Locate the cell with the specified text and output its (x, y) center coordinate. 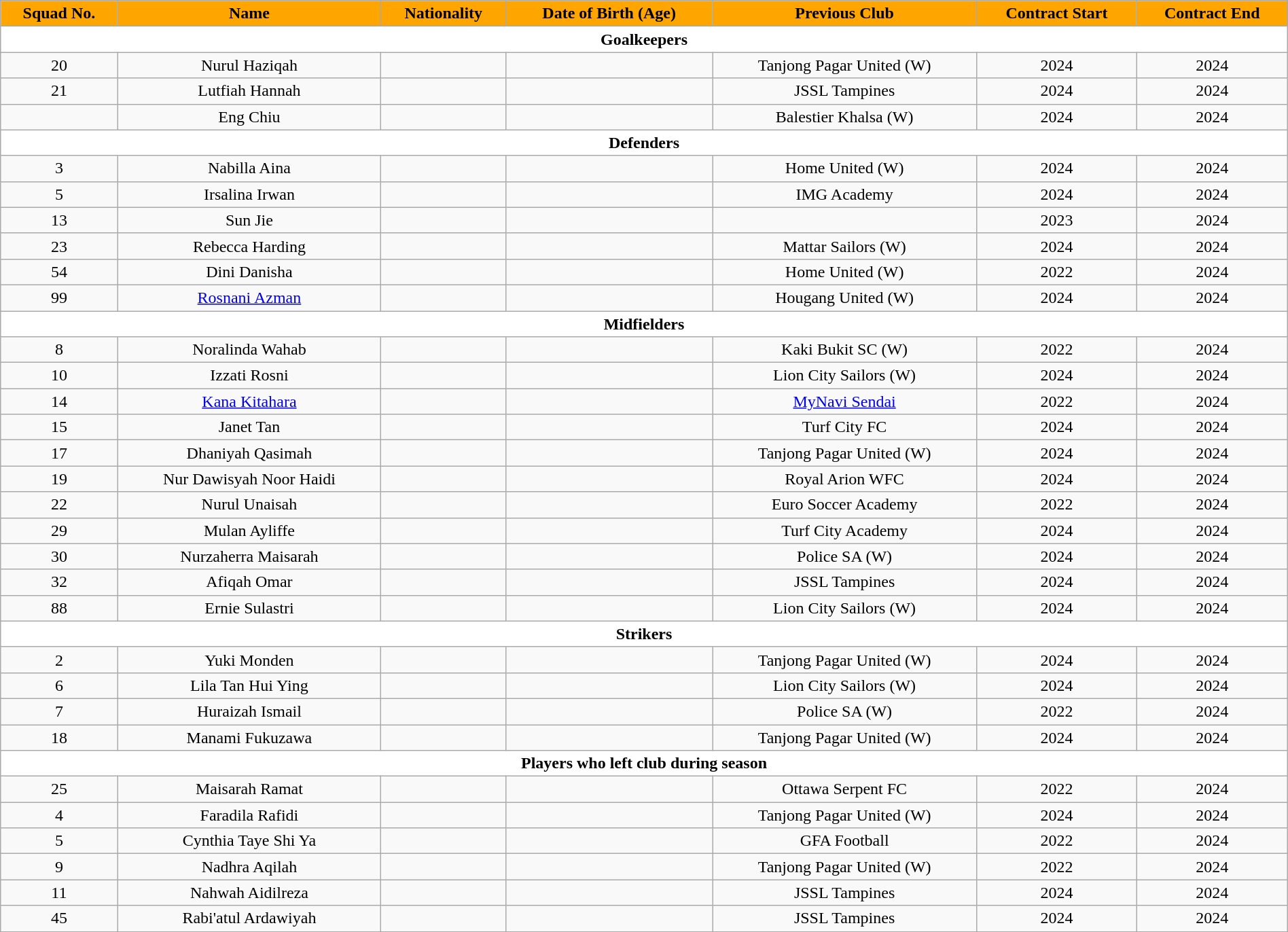
IMG Academy (845, 194)
Kana Kitahara (249, 401)
Strikers (644, 634)
Ernie Sulastri (249, 608)
45 (59, 918)
4 (59, 815)
Nurul Unaisah (249, 505)
Rosnani Azman (249, 298)
3 (59, 168)
Turf City Academy (845, 531)
Irsalina Irwan (249, 194)
Contract Start (1057, 14)
GFA Football (845, 841)
13 (59, 220)
19 (59, 479)
Hougang United (W) (845, 298)
Nabilla Aina (249, 168)
7 (59, 711)
2 (59, 660)
Cynthia Taye Shi Ya (249, 841)
99 (59, 298)
Ottawa Serpent FC (845, 789)
Maisarah Ramat (249, 789)
Izzati Rosni (249, 376)
Nahwah Aidilreza (249, 893)
6 (59, 685)
Euro Soccer Academy (845, 505)
Balestier Khalsa (W) (845, 117)
Midfielders (644, 324)
Contract End (1212, 14)
Name (249, 14)
Yuki Monden (249, 660)
Noralinda Wahab (249, 350)
25 (59, 789)
21 (59, 91)
10 (59, 376)
Rebecca Harding (249, 246)
Lutfiah Hannah (249, 91)
Sun Jie (249, 220)
Dhaniyah Qasimah (249, 453)
54 (59, 272)
Nurzaherra Maisarah (249, 556)
Nadhra Aqilah (249, 867)
32 (59, 582)
Mattar Sailors (W) (845, 246)
Kaki Bukit SC (W) (845, 350)
22 (59, 505)
29 (59, 531)
Date of Birth (Age) (609, 14)
Mulan Ayliffe (249, 531)
MyNavi Sendai (845, 401)
Dini Danisha (249, 272)
Huraizah Ismail (249, 711)
Players who left club during season (644, 764)
Squad No. (59, 14)
Lila Tan Hui Ying (249, 685)
20 (59, 65)
Faradila Rafidi (249, 815)
Turf City FC (845, 427)
Eng Chiu (249, 117)
14 (59, 401)
30 (59, 556)
17 (59, 453)
Defenders (644, 143)
18 (59, 737)
88 (59, 608)
Manami Fukuzawa (249, 737)
Nur Dawisyah Noor Haidi (249, 479)
Afiqah Omar (249, 582)
23 (59, 246)
Rabi'atul Ardawiyah (249, 918)
Nationality (444, 14)
Royal Arion WFC (845, 479)
Janet Tan (249, 427)
2023 (1057, 220)
Previous Club (845, 14)
15 (59, 427)
11 (59, 893)
8 (59, 350)
9 (59, 867)
Nurul Haziqah (249, 65)
Goalkeepers (644, 39)
